Provide the [x, y] coordinate of the cell's center where the given text is located.  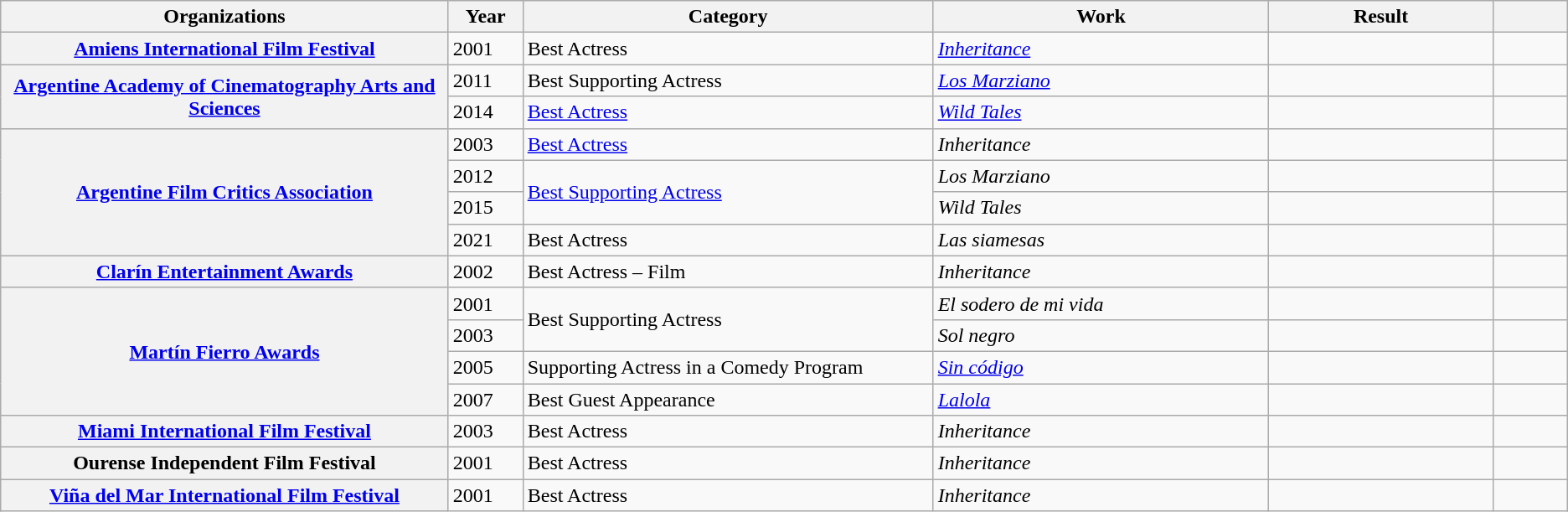
Best Guest Appearance [728, 400]
Argentine Academy of Cinematography Arts and Sciences [224, 96]
Ourense Independent Film Festival [224, 463]
Las siamesas [1101, 240]
2007 [486, 400]
Sol negro [1101, 335]
2005 [486, 367]
2012 [486, 176]
Amiens International Film Festival [224, 49]
2011 [486, 80]
Best Actress – Film [728, 272]
Result [1380, 17]
Martín Fierro Awards [224, 351]
Work [1101, 17]
Year [486, 17]
Viña del Mar International Film Festival [224, 495]
Lalola [1101, 400]
Supporting Actress in a Comedy Program [728, 367]
Sin código [1101, 367]
Miami International Film Festival [224, 432]
Category [728, 17]
2002 [486, 272]
2021 [486, 240]
2015 [486, 208]
El sodero de mi vida [1101, 303]
Clarín Entertainment Awards [224, 272]
2014 [486, 112]
Argentine Film Critics Association [224, 192]
Organizations [224, 17]
